Identify which cell holds the provided text, then report its (x, y) central coordinate. 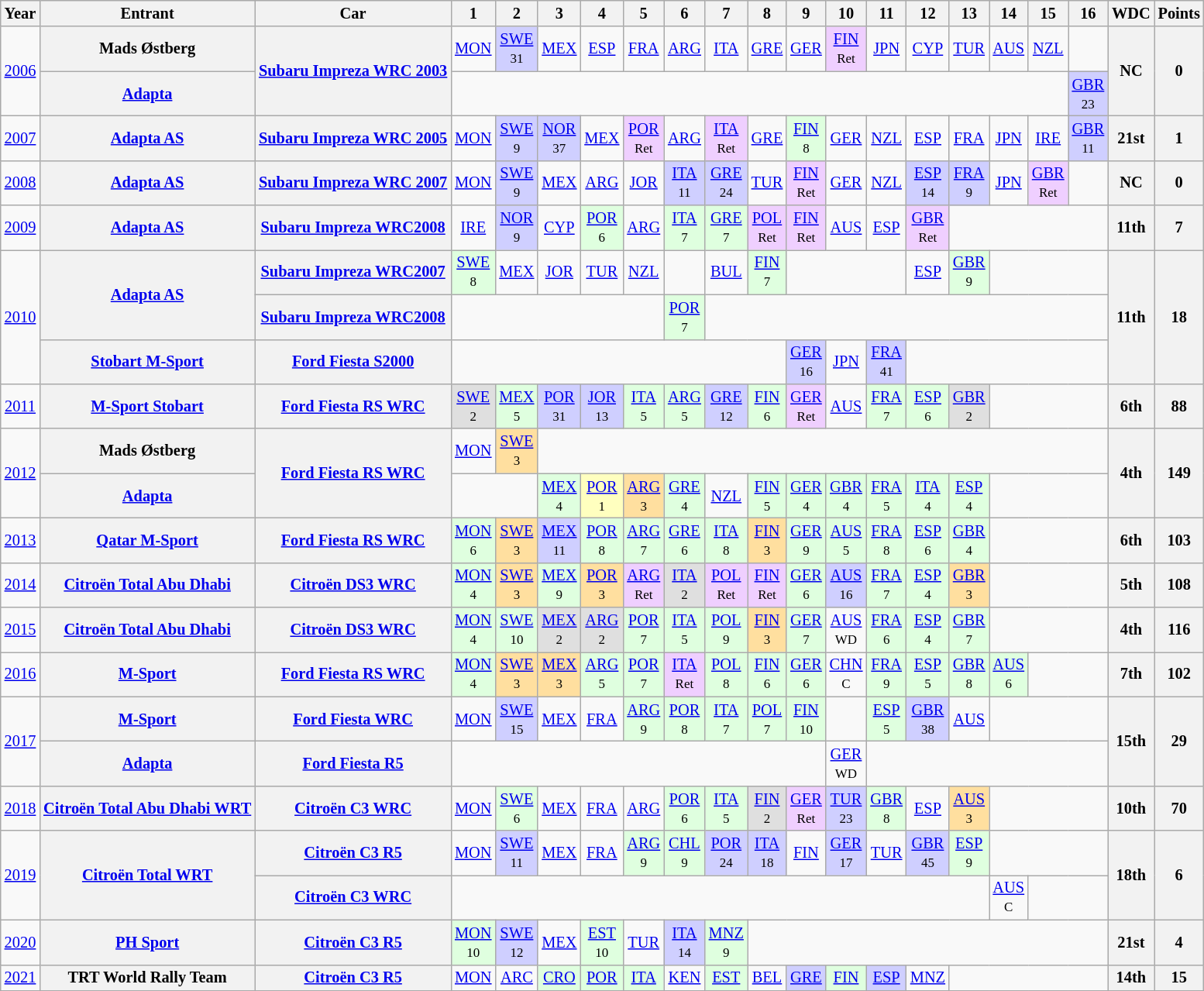
ARG3 (643, 496)
AUSWD (846, 630)
7th (1131, 674)
2012 (20, 473)
POR1 (601, 496)
MEX3 (559, 674)
SWE11 (516, 853)
2019 (20, 876)
ITA8 (727, 540)
PORRet (643, 138)
CHNC (846, 674)
10 (846, 13)
GBR2 (969, 406)
Subaru Impreza WRC 2003 (353, 71)
AUS16 (846, 585)
FRA6 (886, 630)
SWE31 (516, 49)
Ford Fiesta R5 (353, 763)
NOR9 (516, 228)
AUS5 (846, 540)
GER9 (806, 540)
Stobart M-Sport (147, 362)
2009 (20, 228)
FRA5 (886, 496)
SWE6 (516, 808)
10th (1131, 808)
MON10 (473, 942)
88 (1179, 406)
GER17 (846, 853)
2020 (20, 942)
FIN7 (767, 272)
ITA11 (685, 183)
POL8 (727, 674)
3 (559, 13)
2017 (20, 741)
2015 (20, 630)
POR24 (727, 853)
108 (1179, 585)
MEX2 (559, 630)
5 (643, 13)
FRA41 (886, 362)
GBR45 (928, 853)
FIN8 (806, 138)
SWE8 (473, 272)
KEN (685, 978)
2014 (20, 585)
GBR3 (969, 585)
ITA18 (767, 853)
M-Sport Stobart (147, 406)
MEX4 (559, 496)
9 (806, 13)
GER16 (806, 362)
8 (767, 13)
2 (516, 13)
Citroën Total WRT (147, 876)
FIN5 (767, 496)
Ford Fiesta WRC (353, 719)
CHL9 (685, 853)
103 (1179, 540)
Citroën Total Abu Dhabi WRT (147, 808)
116 (1179, 630)
PH Sport (147, 942)
2008 (20, 183)
GRE12 (727, 406)
2011 (20, 406)
2016 (20, 674)
ARG7 (643, 540)
AUSC (1008, 897)
SWE12 (516, 942)
POL9 (727, 630)
2007 (20, 138)
SWE10 (516, 630)
GRE24 (727, 183)
SWE2 (473, 406)
2021 (20, 978)
ARC (516, 978)
ITA4 (928, 496)
BUL (727, 272)
ARGRet (643, 585)
Subaru Impreza WRC 2007 (353, 183)
149 (1179, 473)
2006 (20, 71)
GBR23 (1089, 94)
POL7 (767, 719)
Qatar M-Sport (147, 540)
102 (1179, 674)
FIN10 (806, 719)
GRE4 (685, 496)
MON6 (473, 540)
5th (1131, 585)
29 (1179, 741)
14 (1008, 13)
ESP14 (928, 183)
WDC (1131, 13)
TUR23 (846, 808)
MNZ9 (727, 942)
NOR37 (559, 138)
Year (20, 13)
2013 (20, 540)
18 (1179, 316)
GER7 (806, 630)
MEX11 (559, 540)
Entrant (147, 13)
Subaru Impreza WRC 2005 (353, 138)
GBR11 (1089, 138)
2018 (20, 808)
AUS6 (1008, 674)
16 (1089, 13)
BEL (767, 978)
GERWD (846, 763)
FRA8 (886, 540)
EST10 (601, 942)
GRE7 (727, 228)
POR3 (601, 585)
12 (928, 13)
MNZ (928, 978)
13 (969, 13)
MEX5 (516, 406)
14th (1131, 978)
CRO (559, 978)
ESP9 (969, 853)
MEX9 (559, 585)
ITA2 (685, 585)
GBR7 (969, 630)
JOR13 (601, 406)
ITA14 (685, 942)
11 (886, 13)
18th (1131, 876)
Ford Fiesta S2000 (353, 362)
Car (353, 13)
Subaru Impreza WRC2007 (353, 272)
POR31 (559, 406)
GBR38 (928, 719)
POR (601, 978)
TRT World Rally Team (147, 978)
SWE15 (516, 719)
GER4 (806, 496)
EST (727, 978)
15th (1131, 741)
70 (1179, 808)
AUS3 (969, 808)
2010 (20, 316)
Points (1179, 13)
FIN2 (767, 808)
GBR9 (969, 272)
GRE6 (685, 540)
ARG2 (601, 630)
